Extract the (x, y) coordinate from the center of the cell holding the provided text.  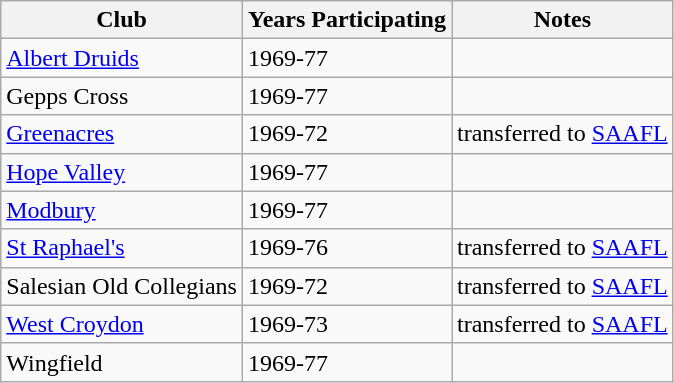
Club (122, 20)
Salesian Old Collegians (122, 286)
Wingfield (122, 362)
St Raphael's (122, 248)
Albert Druids (122, 58)
West Croydon (122, 324)
Greenacres (122, 134)
1969-73 (346, 324)
Notes (563, 20)
Modbury (122, 210)
Gepps Cross (122, 96)
1969-76 (346, 248)
Hope Valley (122, 172)
Years Participating (346, 20)
